From the cell containing the given text, extract its center point as [X, Y] coordinate. 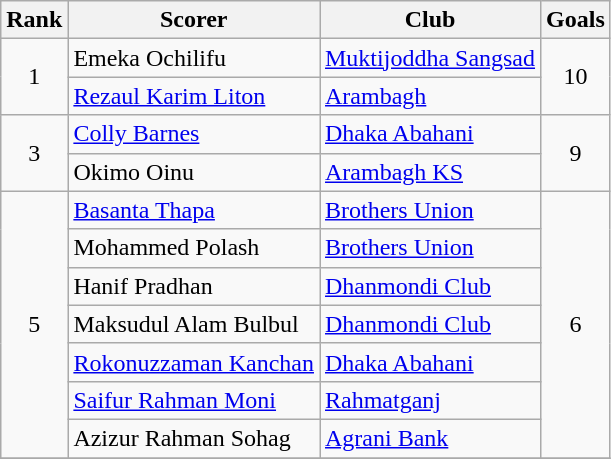
Goals [576, 20]
9 [576, 153]
Colly Barnes [194, 134]
Okimo Oinu [194, 172]
Agrani Bank [430, 438]
Maksudul Alam Bulbul [194, 324]
Azizur Rahman Sohag [194, 438]
Rahmatganj [430, 400]
Muktijoddha Sangsad [430, 58]
5 [34, 324]
Scorer [194, 20]
1 [34, 77]
Rokonuzzaman Kanchan [194, 362]
Hanif Pradhan [194, 286]
Saifur Rahman Moni [194, 400]
Arambagh [430, 96]
6 [576, 324]
Mohammed Polash [194, 248]
10 [576, 77]
Rank [34, 20]
3 [34, 153]
Basanta Thapa [194, 210]
Arambagh KS [430, 172]
Club [430, 20]
Emeka Ochilifu [194, 58]
Rezaul Karim Liton [194, 96]
